Search for the cell housing the specified text and yield its (X, Y) center coordinate. 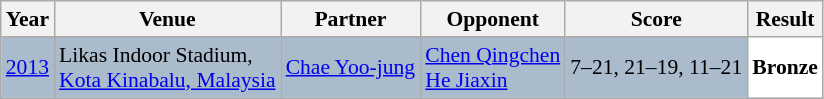
Chen Qingchen He Jiaxin (492, 68)
Opponent (492, 19)
Score (656, 19)
Bronze (785, 68)
Chae Yoo-jung (351, 68)
Year (28, 19)
Likas Indoor Stadium,Kota Kinabalu, Malaysia (168, 68)
7–21, 21–19, 11–21 (656, 68)
Result (785, 19)
2013 (28, 68)
Partner (351, 19)
Venue (168, 19)
